For the text-containing cell, return its midpoint in (x, y) coordinate format. 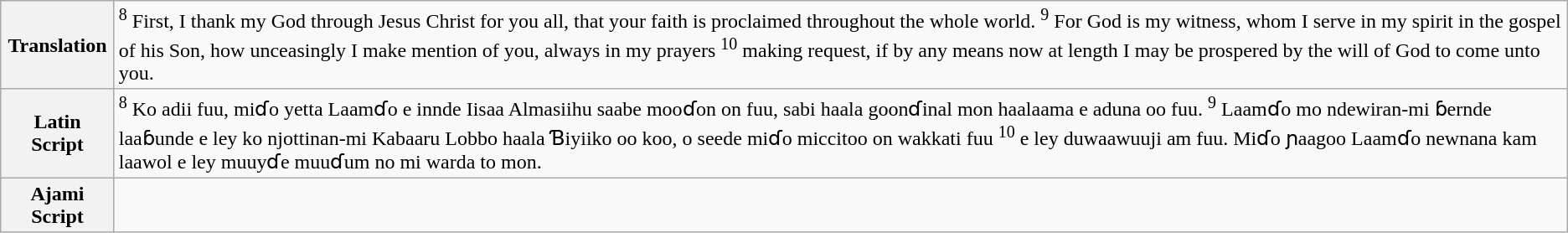
Ajami Script (57, 205)
Latin Script (57, 134)
Translation (57, 45)
